Capture the cell that displays the provided text and extract its (x, y) central coordinate. 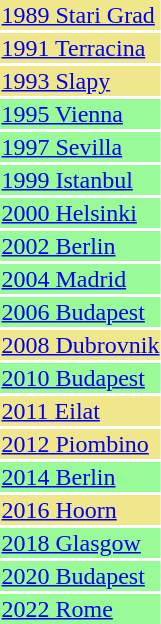
2016 Hoorn (80, 510)
2022 Rome (80, 609)
2006 Budapest (80, 312)
2010 Budapest (80, 378)
1997 Sevilla (80, 147)
1993 Slapy (80, 81)
1999 Istanbul (80, 180)
2011 Eilat (80, 411)
2002 Berlin (80, 246)
1995 Vienna (80, 114)
2004 Madrid (80, 279)
2000 Helsinki (80, 213)
2012 Piombino (80, 444)
1989 Stari Grad (80, 15)
2020 Budapest (80, 576)
2018 Glasgow (80, 543)
1991 Terracina (80, 48)
2014 Berlin (80, 477)
2008 Dubrovnik (80, 345)
